For the text-containing cell, return its midpoint in [x, y] coordinate format. 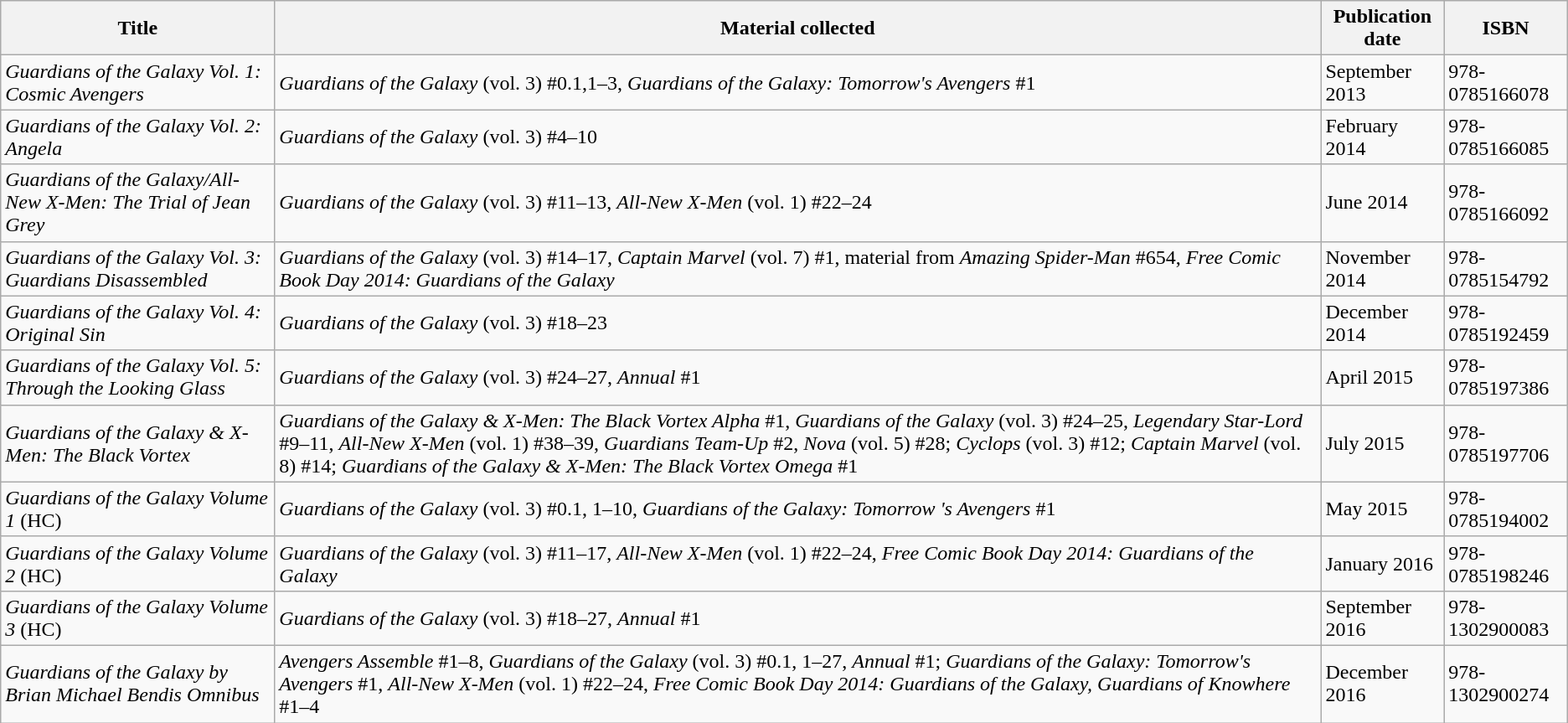
978-1302900274 [1506, 684]
Guardians of the Galaxy Vol. 4: Original Sin [137, 323]
Guardians of the Galaxy (vol. 3) #18–27, Annual #1 [797, 618]
February 2014 [1382, 137]
Guardians of the Galaxy Vol. 3: Guardians Disassembled [137, 268]
Guardians of the Galaxy Vol. 5: Through the Looking Glass [137, 377]
May 2015 [1382, 509]
978-0785197706 [1506, 443]
April 2015 [1382, 377]
978-0785154792 [1506, 268]
978-1302900083 [1506, 618]
September 2013 [1382, 82]
December 2016 [1382, 684]
Guardians of the Galaxy Volume 1 (HC) [137, 509]
January 2016 [1382, 563]
978-0785166078 [1506, 82]
Guardians of the Galaxy (vol. 3) #11–13, All-New X-Men (vol. 1) #22–24 [797, 203]
Guardians of the Galaxy (vol. 3) #4–10 [797, 137]
Guardians of the Galaxy (vol. 3) #24–27, Annual #1 [797, 377]
Publication date [1382, 28]
978-0785197386 [1506, 377]
Guardians of the Galaxy (vol. 3) #11–17, All-New X-Men (vol. 1) #22–24, Free Comic Book Day 2014: Guardians of the Galaxy [797, 563]
June 2014 [1382, 203]
ISBN [1506, 28]
978-0785194002 [1506, 509]
978-0785192459 [1506, 323]
September 2016 [1382, 618]
Guardians of the Galaxy (vol. 3) #0.1, 1–10, Guardians of the Galaxy: Tomorrow 's Avengers #1 [797, 509]
Guardians of the Galaxy by Brian Michael Bendis Omnibus [137, 684]
Material collected [797, 28]
Guardians of the Galaxy/All-New X-Men: The Trial of Jean Grey [137, 203]
December 2014 [1382, 323]
978-0785166085 [1506, 137]
Guardians of the Galaxy Vol. 1: Cosmic Avengers [137, 82]
Guardians of the Galaxy (vol. 3) #18–23 [797, 323]
978-0785166092 [1506, 203]
July 2015 [1382, 443]
Guardians of the Galaxy Volume 3 (HC) [137, 618]
November 2014 [1382, 268]
978-0785198246 [1506, 563]
Guardians of the Galaxy Volume 2 (HC) [137, 563]
Guardians of the Galaxy Vol. 2: Angela [137, 137]
Guardians of the Galaxy & X-Men: The Black Vortex [137, 443]
Guardians of the Galaxy (vol. 3) #0.1,1–3, Guardians of the Galaxy: Tomorrow's Avengers #1 [797, 82]
Title [137, 28]
